Locate the cell with the specified text and output its (X, Y) center coordinate. 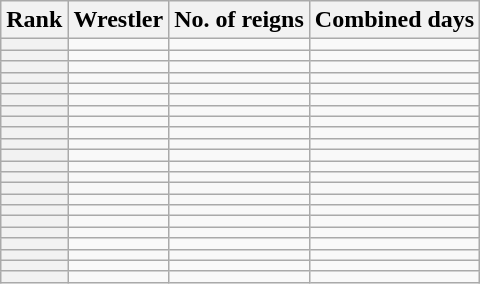
Combined days (394, 20)
Rank (34, 20)
No. of reigns (240, 20)
Wrestler (118, 20)
